Find where the given text appears and provide that cell's center as (x, y) coordinate. 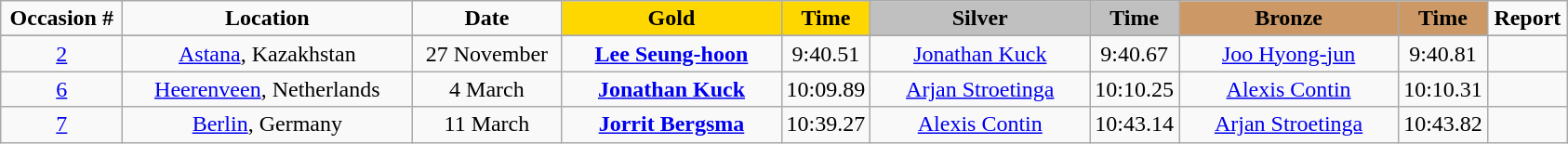
7 (61, 124)
Berlin, Germany (268, 124)
Report (1527, 19)
Silver (980, 19)
2 (61, 54)
10:09.89 (826, 89)
10:10.31 (1443, 89)
Joo Hyong-jun (1289, 54)
Jorrit Bergsma (671, 124)
Astana, Kazakhstan (268, 54)
Heerenveen, Netherlands (268, 89)
9:40.81 (1443, 54)
Occasion # (61, 19)
11 March (487, 124)
Bronze (1289, 19)
Lee Seung-hoon (671, 54)
10:43.14 (1135, 124)
10:39.27 (826, 124)
4 March (487, 89)
Location (268, 19)
Gold (671, 19)
10:43.82 (1443, 124)
9:40.51 (826, 54)
6 (61, 89)
Date (487, 19)
9:40.67 (1135, 54)
27 November (487, 54)
10:10.25 (1135, 89)
